Return (X, Y) of the center of cell containing provided text 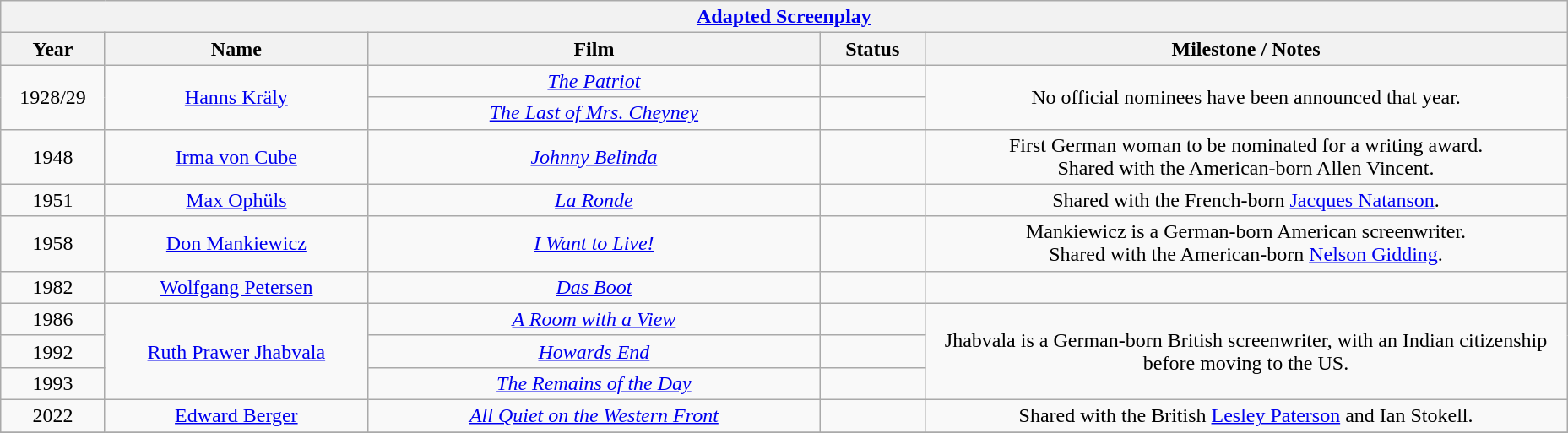
Max Ophüls (236, 200)
The Last of Mrs. Cheyney (594, 113)
Johnny Belinda (594, 157)
1951 (53, 200)
1928/29 (53, 97)
Shared with the British Lesley Paterson and Ian Stokell. (1246, 415)
1982 (53, 287)
Name (236, 49)
Status (872, 49)
Don Mankiewicz (236, 243)
The Patriot (594, 81)
2022 (53, 415)
1993 (53, 383)
La Ronde (594, 200)
Milestone / Notes (1246, 49)
Ruth Prawer Jhabvala (236, 351)
Edward Berger (236, 415)
Irma von Cube (236, 157)
Jhabvala is a German-born British screenwriter, with an Indian citizenship before moving to the US. (1246, 351)
Mankiewicz is a German-born American screenwriter.Shared with the American-born Nelson Gidding. (1246, 243)
Film (594, 49)
Year (53, 49)
The Remains of the Day (594, 383)
A Room with a View (594, 319)
Wolfgang Petersen (236, 287)
Shared with the French-born Jacques Natanson. (1246, 200)
1992 (53, 351)
No official nominees have been announced that year. (1246, 97)
Das Boot (594, 287)
Adapted Screenplay (784, 17)
I Want to Live! (594, 243)
1948 (53, 157)
1986 (53, 319)
First German woman to be nominated for a writing award.Shared with the American-born Allen Vincent. (1246, 157)
Hanns Kräly (236, 97)
1958 (53, 243)
All Quiet on the Western Front (594, 415)
Howards End (594, 351)
